Output the [x, y] coordinate of the center of the cell containing the given text.  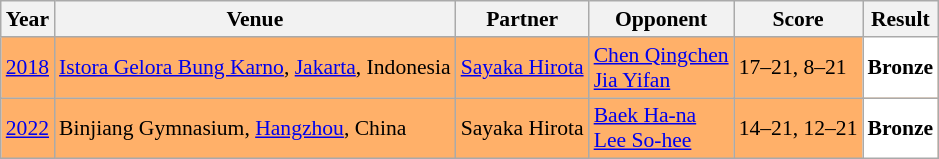
Year [28, 19]
2022 [28, 128]
Binjiang Gymnasium, Hangzhou, China [255, 128]
Opponent [662, 19]
14–21, 12–21 [798, 128]
Istora Gelora Bung Karno, Jakarta, Indonesia [255, 68]
Chen Qingchen Jia Yifan [662, 68]
Venue [255, 19]
17–21, 8–21 [798, 68]
Result [900, 19]
Score [798, 19]
Baek Ha-na Lee So-hee [662, 128]
2018 [28, 68]
Partner [522, 19]
